Provide the [x, y] coordinate of the cell's center where the given text is located.  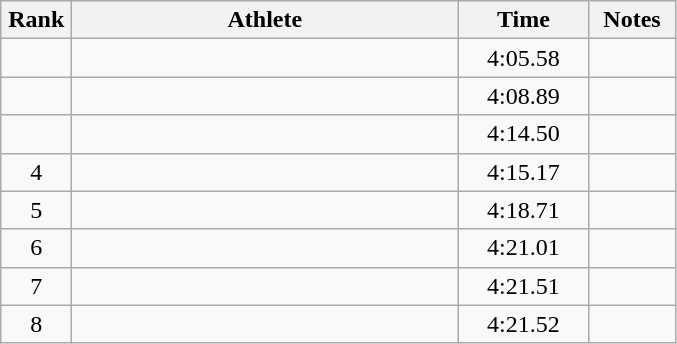
4:21.52 [524, 324]
4:05.58 [524, 58]
4:15.17 [524, 172]
7 [36, 286]
Notes [632, 20]
4:21.01 [524, 248]
5 [36, 210]
Athlete [265, 20]
4:14.50 [524, 134]
8 [36, 324]
4:18.71 [524, 210]
Time [524, 20]
4:21.51 [524, 286]
4 [36, 172]
4:08.89 [524, 96]
6 [36, 248]
Rank [36, 20]
